Capture the cell that displays the provided text and extract its (x, y) central coordinate. 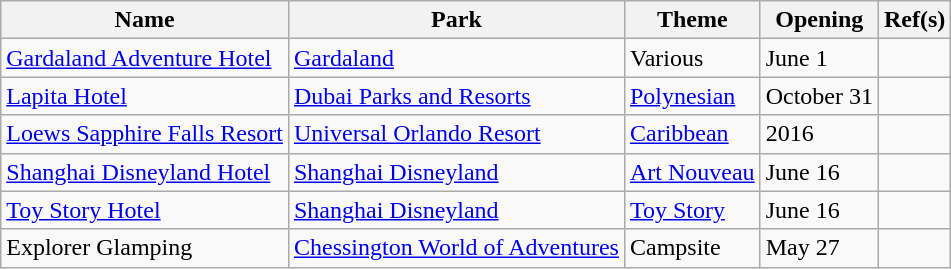
Loews Sapphire Falls Resort (145, 134)
Theme (692, 20)
2016 (819, 134)
Various (692, 58)
Art Nouveau (692, 172)
Ref(s) (915, 20)
Shanghai Disneyland Hotel (145, 172)
Caribbean (692, 134)
Campsite (692, 248)
Name (145, 20)
Universal Orlando Resort (456, 134)
Polynesian (692, 96)
Dubai Parks and Resorts (456, 96)
Gardaland (456, 58)
October 31 (819, 96)
May 27 (819, 248)
Gardaland Adventure Hotel (145, 58)
Lapita Hotel (145, 96)
Toy Story Hotel (145, 210)
Explorer Glamping (145, 248)
Chessington World of Adventures (456, 248)
June 1 (819, 58)
Park (456, 20)
Toy Story (692, 210)
Opening (819, 20)
